From the cell containing the given text, extract its center point as (x, y) coordinate. 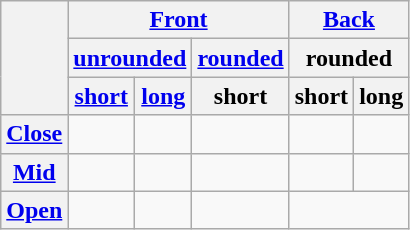
unrounded (130, 58)
Mid (34, 172)
Back (348, 20)
Close (34, 134)
Front (178, 20)
Open (34, 210)
